From the cell containing the given text, extract its center point as (x, y) coordinate. 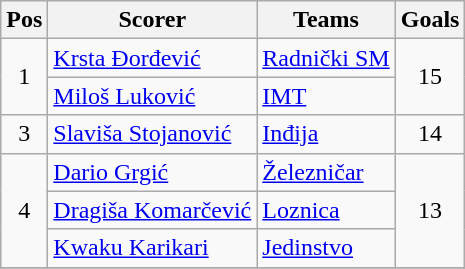
Goals (430, 20)
3 (24, 134)
Pos (24, 20)
Radnički SM (326, 58)
Loznica (326, 210)
4 (24, 210)
Železničar (326, 172)
Krsta Đorđević (152, 58)
Scorer (152, 20)
IMT (326, 96)
Slaviša Stojanović (152, 134)
15 (430, 77)
1 (24, 77)
Jedinstvo (326, 248)
13 (430, 210)
Kwaku Karikari (152, 248)
Inđija (326, 134)
Miloš Luković (152, 96)
Dario Grgić (152, 172)
14 (430, 134)
Teams (326, 20)
Dragiša Komarčević (152, 210)
